Search for the cell housing the specified text and yield its [x, y] center coordinate. 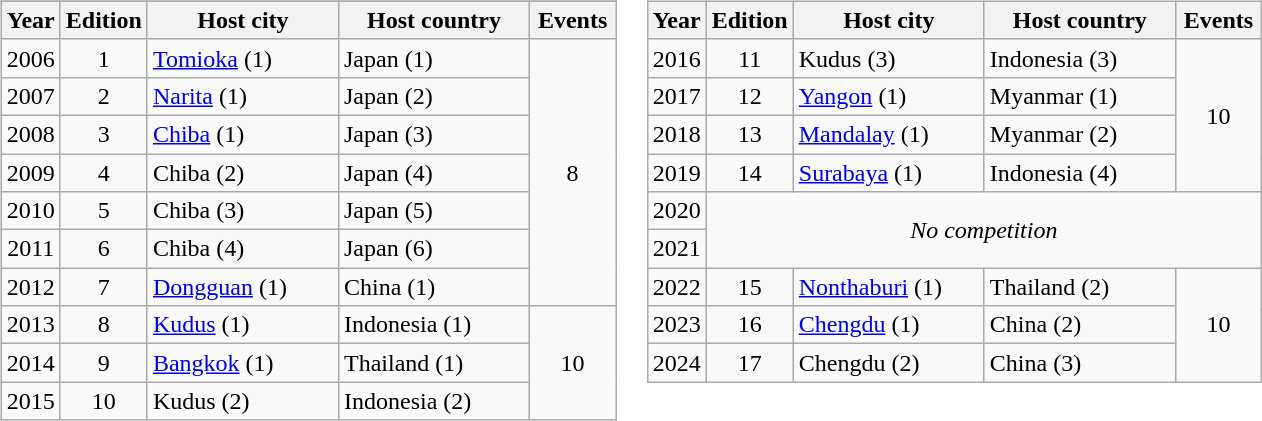
Chiba (2) [242, 173]
2012 [30, 287]
5 [104, 211]
2008 [30, 134]
Japan (3) [434, 134]
17 [750, 363]
2018 [676, 134]
7 [104, 287]
2013 [30, 325]
Indonesia (2) [434, 401]
2022 [676, 287]
6 [104, 249]
2007 [30, 96]
China (2) [1080, 325]
2021 [676, 249]
11 [750, 58]
13 [750, 134]
2 [104, 96]
15 [750, 287]
Japan (2) [434, 96]
2024 [676, 363]
Myanmar (2) [1080, 134]
14 [750, 173]
2011 [30, 249]
Nonthaburi (1) [888, 287]
3 [104, 134]
2017 [676, 96]
2014 [30, 363]
2015 [30, 401]
Surabaya (1) [888, 173]
Indonesia (1) [434, 325]
Tomioka (1) [242, 58]
Kudus (1) [242, 325]
2023 [676, 325]
4 [104, 173]
Chiba (4) [242, 249]
Myanmar (1) [1080, 96]
China (1) [434, 287]
2020 [676, 211]
2009 [30, 173]
Thailand (1) [434, 363]
Bangkok (1) [242, 363]
Japan (6) [434, 249]
2016 [676, 58]
Japan (4) [434, 173]
Kudus (2) [242, 401]
No competition [984, 230]
China (3) [1080, 363]
1 [104, 58]
Kudus (3) [888, 58]
Yangon (1) [888, 96]
12 [750, 96]
Japan (5) [434, 211]
2006 [30, 58]
16 [750, 325]
2019 [676, 173]
Indonesia (3) [1080, 58]
Indonesia (4) [1080, 173]
Narita (1) [242, 96]
Chengdu (2) [888, 363]
Dongguan (1) [242, 287]
Mandalay (1) [888, 134]
Chengdu (1) [888, 325]
Thailand (2) [1080, 287]
Chiba (1) [242, 134]
2010 [30, 211]
Chiba (3) [242, 211]
9 [104, 363]
Japan (1) [434, 58]
